Detect which cell encompasses the target text, then output its (x, y) center coordinate. 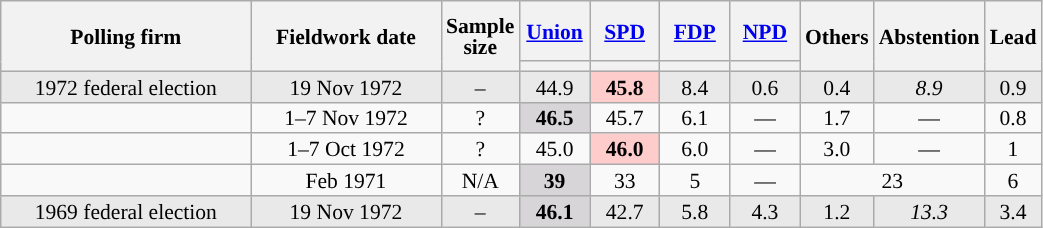
1 (1014, 150)
1972 federal election (126, 86)
1.2 (837, 212)
6.1 (695, 118)
Samplesize (480, 36)
0.4 (837, 86)
SPD (625, 31)
Abstention (930, 36)
46.0 (625, 150)
FDP (695, 31)
46.1 (554, 212)
6.0 (695, 150)
1–7 Nov 1972 (346, 118)
Union (554, 31)
39 (554, 180)
0.9 (1014, 86)
NPD (765, 31)
Feb 1971 (346, 180)
8.4 (695, 86)
0.6 (765, 86)
Others (837, 36)
13.3 (930, 212)
4.3 (765, 212)
42.7 (625, 212)
1969 federal election (126, 212)
3.0 (837, 150)
46.5 (554, 118)
1.7 (837, 118)
45.8 (625, 86)
33 (625, 180)
Fieldwork date (346, 36)
Polling firm (126, 36)
6 (1014, 180)
8.9 (930, 86)
44.9 (554, 86)
1–7 Oct 1972 (346, 150)
5 (695, 180)
5.8 (695, 212)
Lead (1014, 36)
0.8 (1014, 118)
N/A (480, 180)
3.4 (1014, 212)
23 (892, 180)
45.0 (554, 150)
45.7 (625, 118)
